Pinpoint the cell where the given text exists, returning its [x, y] midpoint coordinate. 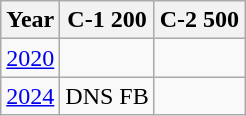
2024 [30, 96]
C-2 500 [199, 20]
2020 [30, 58]
Year [30, 20]
DNS FB [107, 96]
C-1 200 [107, 20]
